Search for the cell housing the specified text and yield its (X, Y) center coordinate. 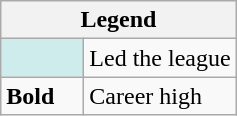
Legend (118, 20)
Career high (160, 96)
Bold (42, 96)
Led the league (160, 58)
